Search for the cell housing the specified text and yield its [x, y] center coordinate. 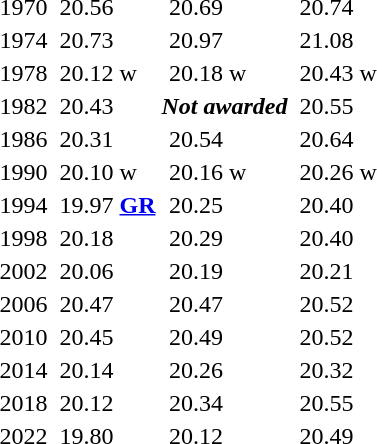
20.26 [228, 370]
20.54 [228, 139]
20.14 [108, 370]
20.49 [228, 337]
20.29 [228, 238]
20.18 w [228, 73]
20.16 w [228, 172]
20.97 [228, 40]
20.12 w [108, 73]
20.31 [108, 139]
Not awarded [224, 106]
20.10 w [108, 172]
20.73 [108, 40]
20.45 [108, 337]
20.34 [228, 403]
20.43 [108, 106]
20.18 [108, 238]
20.25 [228, 205]
20.19 [228, 271]
20.12 [108, 403]
20.06 [108, 271]
19.97 GR [108, 205]
